Return the [x, y] coordinate for the center point of the cell that contains the specified text.  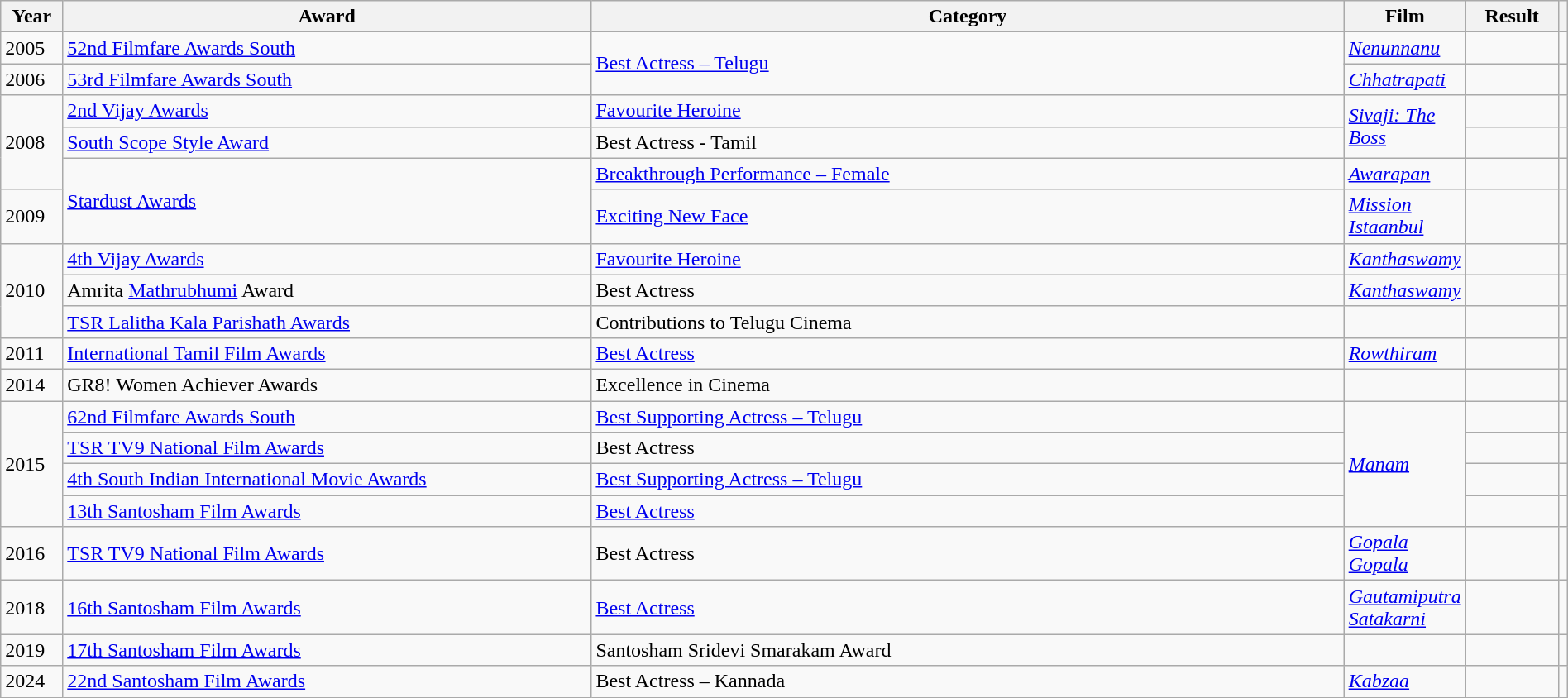
Category [968, 17]
2006 [31, 79]
2009 [31, 217]
2024 [31, 681]
4th South Indian International Movie Awards [327, 480]
2016 [31, 554]
22nd Santosham Film Awards [327, 681]
Gopala Gopala [1404, 554]
Sivaji: The Boss [1404, 127]
2nd Vijay Awards [327, 111]
2019 [31, 650]
2018 [31, 607]
13th Santosham Film Awards [327, 511]
Year [31, 17]
4th Vijay Awards [327, 259]
2005 [31, 48]
53rd Filmfare Awards South [327, 79]
Awarapan [1404, 174]
Amrita Mathrubhumi Award [327, 290]
2014 [31, 385]
Stardust Awards [327, 200]
Result [1512, 17]
Contributions to Telugu Cinema [968, 322]
Chhatrapati [1404, 79]
Best Actress – Telugu [968, 64]
Breakthrough Performance – Female [968, 174]
17th Santosham Film Awards [327, 650]
TSR Lalitha Kala Parishath Awards [327, 322]
Manam [1404, 463]
2010 [31, 290]
Best Actress – Kannada [968, 681]
Excellence in Cinema [968, 385]
2015 [31, 463]
52nd Filmfare Awards South [327, 48]
2011 [31, 353]
Kabzaa [1404, 681]
Santosham Sridevi Smarakam Award [968, 650]
Mission Istaanbul [1404, 217]
South Scope Style Award [327, 142]
62nd Filmfare Awards South [327, 416]
16th Santosham Film Awards [327, 607]
2008 [31, 142]
GR8! Women Achiever Awards [327, 385]
Rowthiram [1404, 353]
Exciting New Face [968, 217]
International Tamil Film Awards [327, 353]
Best Actress - Tamil [968, 142]
Nenunnanu [1404, 48]
Award [327, 17]
Film [1404, 17]
Gautamiputra Satakarni [1404, 607]
